For the text-containing cell, return its midpoint in [x, y] coordinate format. 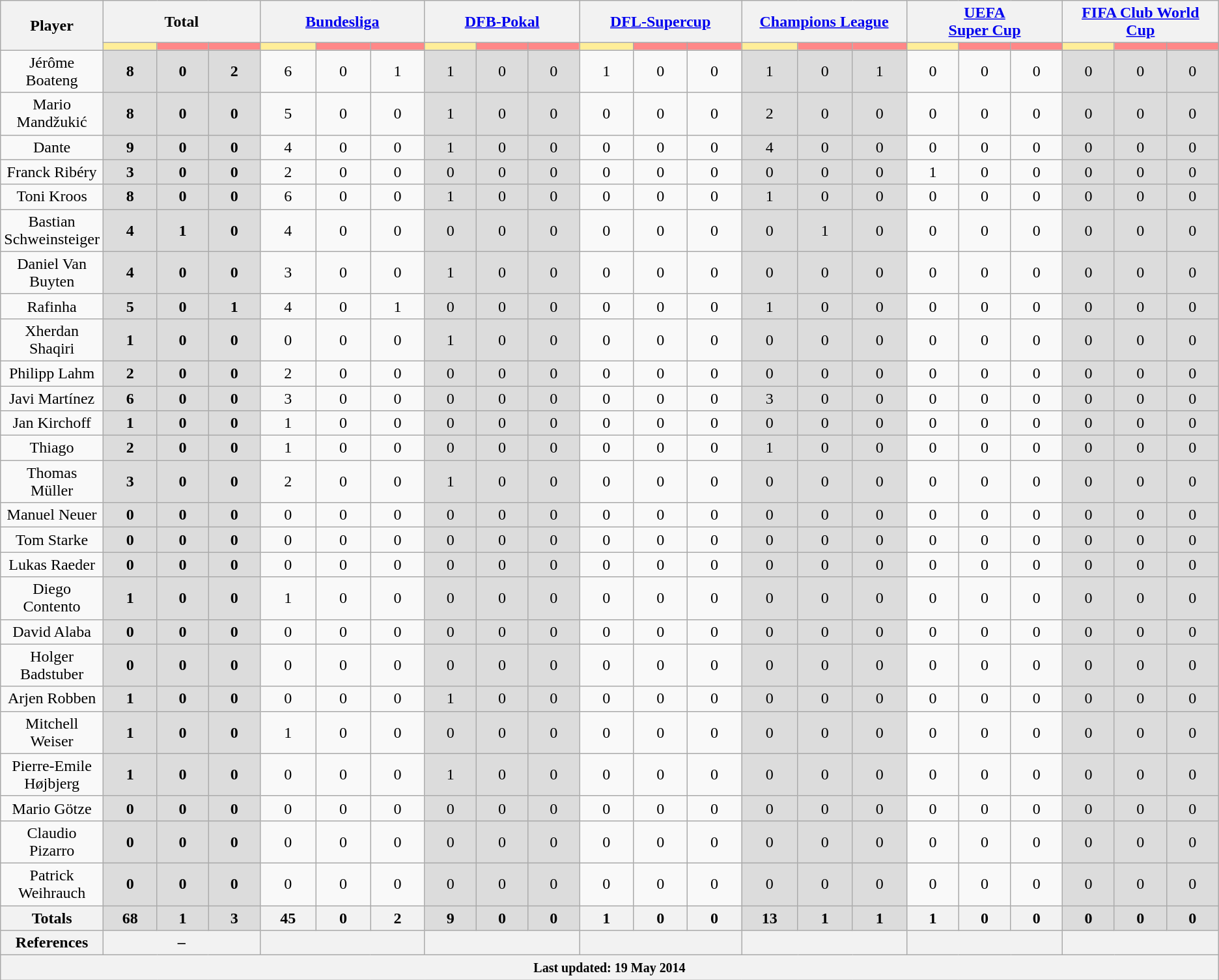
Jérôme Boateng [52, 72]
Javi Martínez [52, 398]
Tom Starke [52, 540]
Toni Kroos [52, 197]
Claudio Pizarro [52, 841]
Xherdan Shaqiri [52, 340]
Pierre-Emile Højbjerg [52, 775]
FIFA Club World Cup [1141, 22]
Mitchell Weiser [52, 732]
DFL-Supercup [660, 22]
Lukas Raeder [52, 565]
Franck Ribéry [52, 172]
Holger Badstuber [52, 665]
Patrick Weihrauch [52, 884]
Mario Mandžukić [52, 113]
45 [288, 917]
Player [52, 25]
UEFA Super Cup [985, 22]
Manuel Neuer [52, 515]
Jan Kirchoff [52, 423]
Arjen Robben [52, 699]
Dante [52, 147]
Diego Contento [52, 598]
Thiago [52, 448]
Total [181, 22]
Thomas Müller [52, 482]
Champions League [824, 22]
References [52, 943]
Philipp Lahm [52, 373]
Mario Götze [52, 808]
Rafinha [52, 306]
Daniel Van Buyten [52, 272]
DFB-Pokal [502, 22]
– [181, 943]
Totals [52, 917]
Bundesliga [343, 22]
Last updated: 19 May 2014 [609, 968]
68 [130, 917]
13 [769, 917]
Bastian Schweinsteiger [52, 231]
David Alaba [52, 632]
